Return the [X, Y] coordinate for the center point of the cell that contains the specified text.  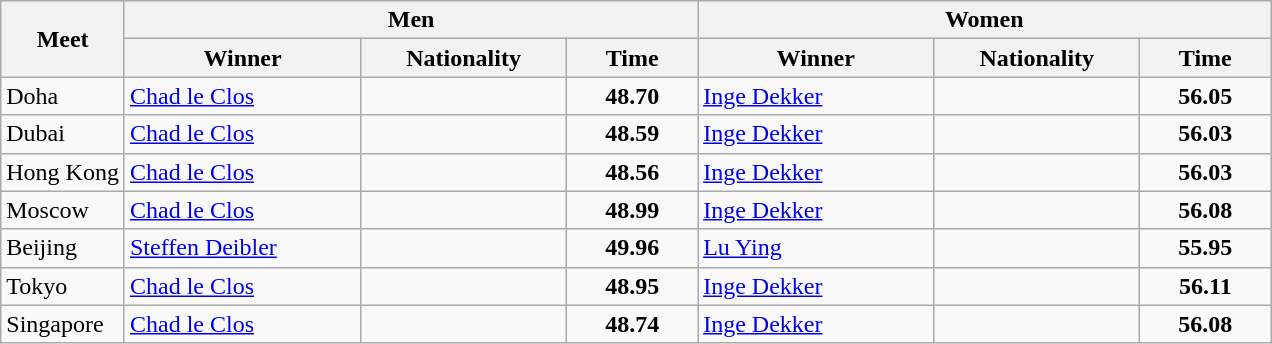
56.11 [1206, 286]
Men [410, 20]
55.95 [1206, 248]
Lu Ying [816, 248]
48.70 [632, 96]
Beijing [63, 248]
Meet [63, 39]
Hong Kong [63, 172]
48.99 [632, 210]
49.96 [632, 248]
48.74 [632, 324]
56.05 [1206, 96]
Tokyo [63, 286]
Moscow [63, 210]
Steffen Deibler [242, 248]
48.95 [632, 286]
Women [984, 20]
48.59 [632, 134]
Dubai [63, 134]
48.56 [632, 172]
Doha [63, 96]
Singapore [63, 324]
